Pinpoint the cell where the given text exists, returning its [X, Y] midpoint coordinate. 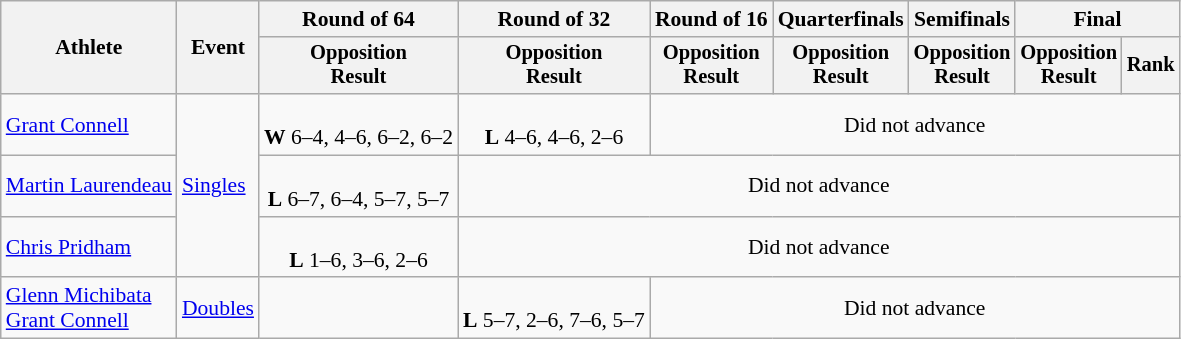
Martin Laurendeau [89, 186]
Round of 32 [554, 19]
Doubles [218, 308]
Chris Pridham [89, 248]
Round of 16 [712, 19]
L 1–6, 3–6, 2–6 [358, 248]
L 6–7, 6–4, 5–7, 5–7 [358, 186]
W 6–4, 4–6, 6–2, 6–2 [358, 124]
Quarterfinals [841, 19]
Singles [218, 186]
Grant Connell [89, 124]
Rank [1151, 66]
L 5–7, 2–6, 7–6, 5–7 [554, 308]
Athlete [89, 48]
Event [218, 48]
L 4–6, 4–6, 2–6 [554, 124]
Round of 64 [358, 19]
Final [1097, 19]
Semifinals [962, 19]
Glenn MichibataGrant Connell [89, 308]
